Output the [x, y] coordinate of the center of the cell containing the given text.  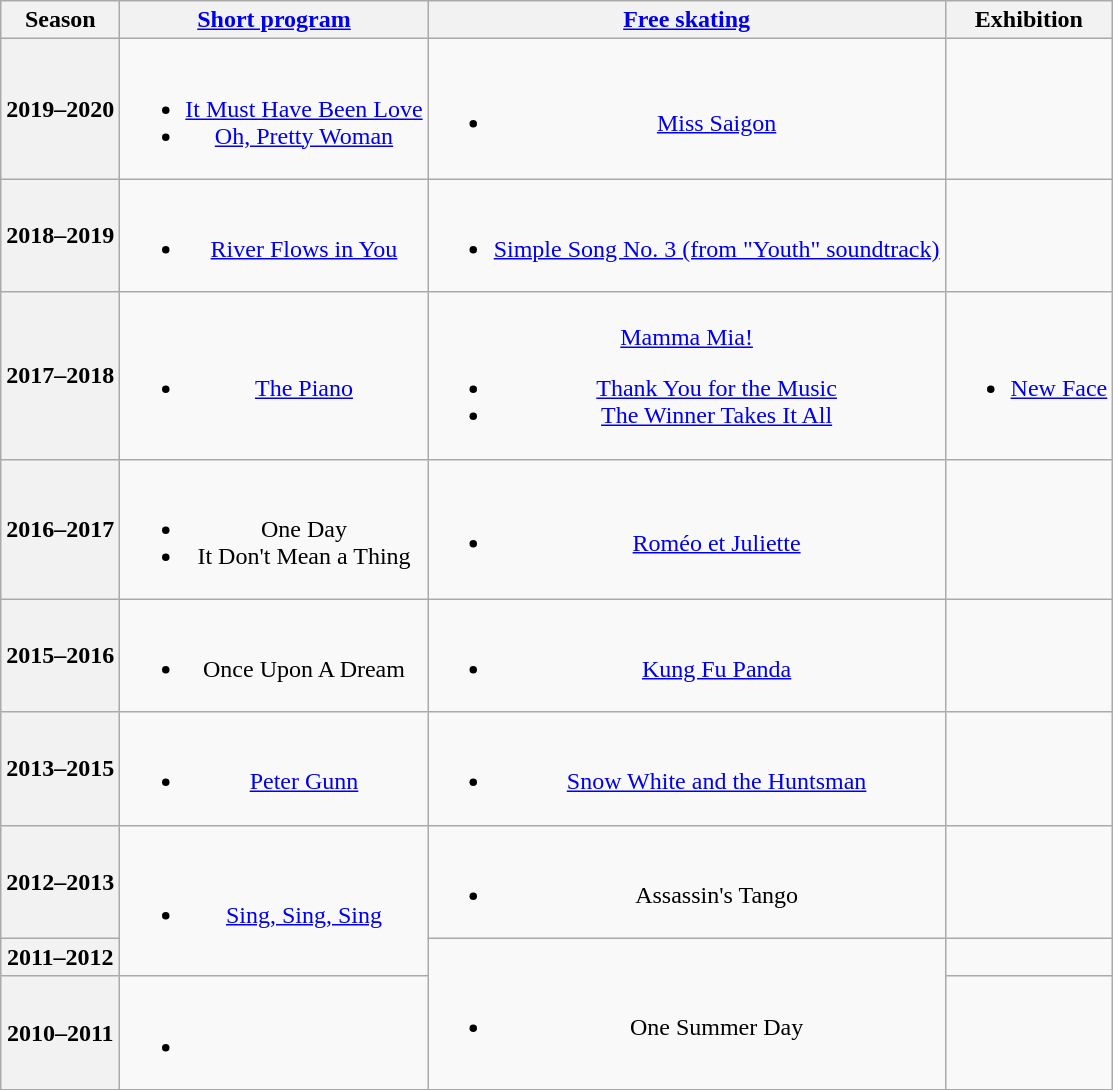
River Flows in You [274, 236]
It Must Have Been Love Oh, Pretty Woman [274, 109]
Kung Fu Panda [686, 656]
One Summer Day [686, 1014]
Sing, Sing, Sing [274, 900]
Short program [274, 20]
2013–2015 [60, 768]
Season [60, 20]
Mamma Mia!Thank You for the MusicThe Winner Takes It All [686, 376]
2010–2011 [60, 1032]
One Day It Don't Mean a Thing [274, 529]
Snow White and the Huntsman [686, 768]
Assassin's Tango [686, 882]
2016–2017 [60, 529]
2012–2013 [60, 882]
Roméo et Juliette [686, 529]
2015–2016 [60, 656]
Simple Song No. 3 (from "Youth" soundtrack) [686, 236]
2011–2012 [60, 957]
The Piano [274, 376]
2017–2018 [60, 376]
Peter Gunn [274, 768]
2018–2019 [60, 236]
New Face [1029, 376]
2019–2020 [60, 109]
Miss Saigon [686, 109]
Free skating [686, 20]
Once Upon A Dream [274, 656]
Exhibition [1029, 20]
